Return (X, Y) of the center of cell containing provided text 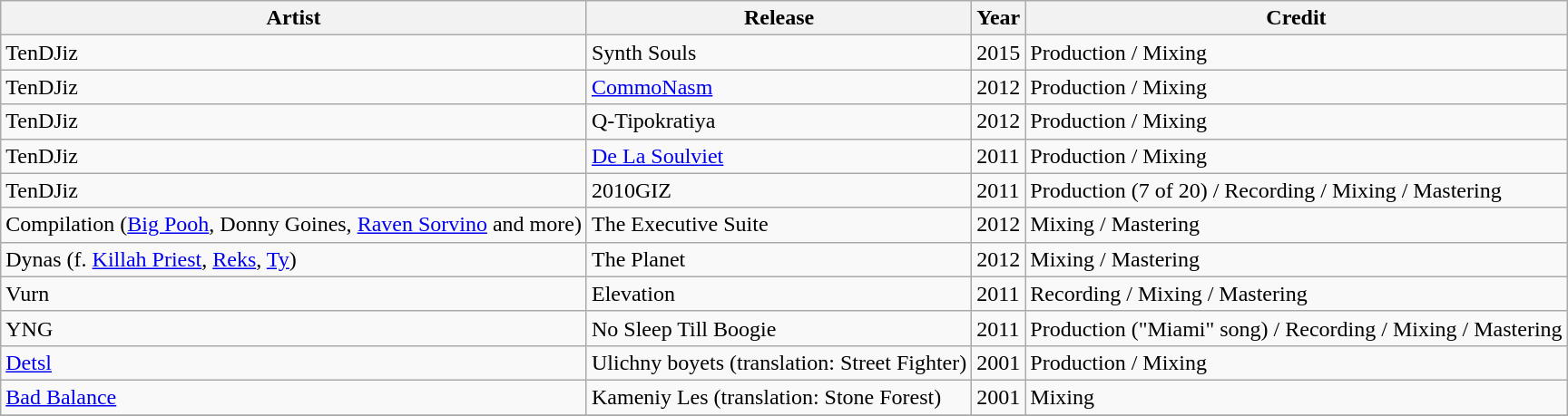
Production (7 of 20) / Recording / Mixing / Mastering (1296, 190)
Artist (294, 18)
Credit (1296, 18)
YNG (294, 328)
CommoNasm (779, 87)
2015 (998, 53)
Q-Tipokratiya (779, 121)
De La Soulviet (779, 156)
Mixing (1296, 397)
The Executive Suite (779, 225)
Ulichny boyets (translation: Street Fighter) (779, 363)
Kameniy Les (translation: Stone Forest) (779, 397)
Release (779, 18)
No Sleep Till Boogie (779, 328)
Compilation (Big Pooh, Donny Goines, Raven Sorvino and more) (294, 225)
Production ("Miami" song) / Recording / Mixing / Mastering (1296, 328)
2010GIZ (779, 190)
Dynas (f. Killah Priest, Reks, Ty) (294, 259)
Detsl (294, 363)
Year (998, 18)
Recording / Mixing / Mastering (1296, 294)
The Planet (779, 259)
Bad Balance (294, 397)
Synth Souls (779, 53)
Vurn (294, 294)
Elevation (779, 294)
